Identify which cell holds the provided text, then report its (x, y) central coordinate. 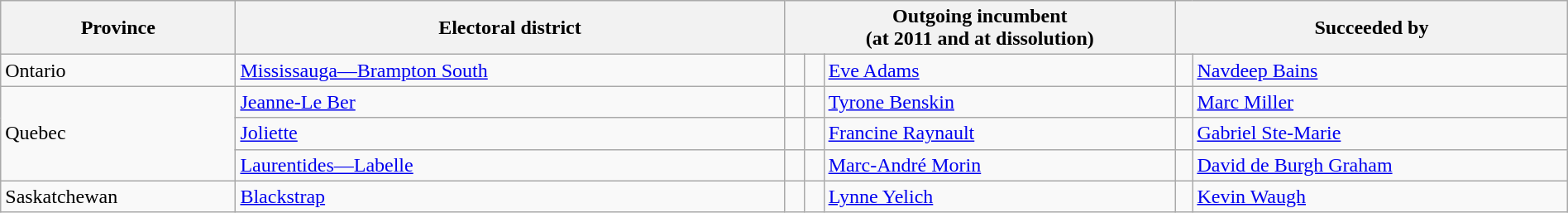
David de Burgh Graham (1379, 165)
Marc Miller (1379, 102)
Tyrone Benskin (1000, 102)
Lynne Yelich (1000, 196)
Jeanne-Le Ber (509, 102)
Eve Adams (1000, 70)
Marc-André Morin (1000, 165)
Ontario (118, 70)
Quebec (118, 133)
Mississauga—Brampton South (509, 70)
Outgoing incumbent(at 2011 and at dissolution) (980, 28)
Province (118, 28)
Kevin Waugh (1379, 196)
Electoral district (509, 28)
Joliette (509, 133)
Succeeded by (1372, 28)
Gabriel Ste-Marie (1379, 133)
Saskatchewan (118, 196)
Navdeep Bains (1379, 70)
Francine Raynault (1000, 133)
Blackstrap (509, 196)
Laurentides—Labelle (509, 165)
